Extract the (x, y) coordinate from the center of the cell holding the provided text.  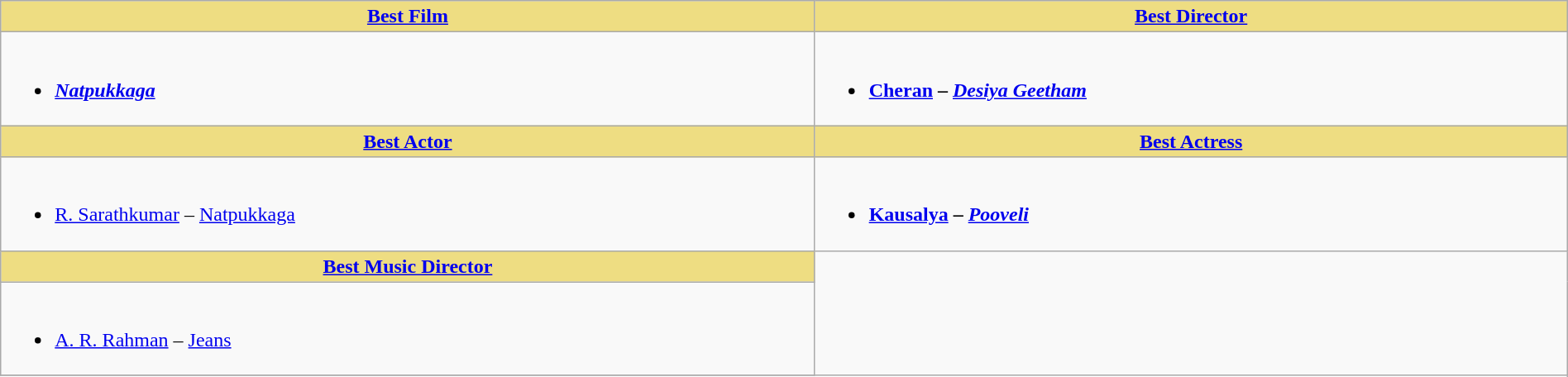
R. Sarathkumar – Natpukkaga (408, 203)
Best Director (1191, 17)
Best Actor (408, 141)
Cheran – Desiya Geetham (1191, 79)
A. R. Rahman – Jeans (408, 329)
Best Film (408, 17)
Best Actress (1191, 141)
Best Music Director (408, 266)
Natpukkaga (408, 79)
Kausalya – Pooveli (1191, 203)
